Search for the cell housing the specified text and yield its [X, Y] center coordinate. 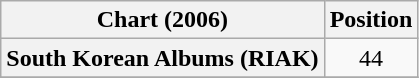
Position [371, 20]
Chart (2006) [162, 20]
South Korean Albums (RIAK) [162, 58]
44 [371, 58]
